Determine the [x, y] coordinate at the center of the cell enclosing the given text.  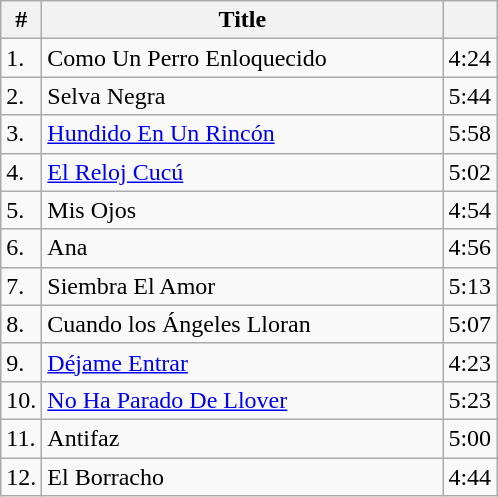
12. [22, 477]
11. [22, 438]
El Reloj Cucú [242, 172]
4:56 [470, 248]
Siembra El Amor [242, 286]
5. [22, 210]
# [22, 20]
5:00 [470, 438]
1. [22, 58]
Ana [242, 248]
4:54 [470, 210]
No Ha Parado De Llover [242, 400]
Hundido En Un Rincón [242, 134]
2. [22, 96]
El Borracho [242, 477]
4:23 [470, 362]
Selva Negra [242, 96]
Mis Ojos [242, 210]
5:44 [470, 96]
10. [22, 400]
5:58 [470, 134]
Déjame Entrar [242, 362]
5:23 [470, 400]
4:24 [470, 58]
Cuando los Ángeles Lloran [242, 324]
4:44 [470, 477]
6. [22, 248]
8. [22, 324]
Como Un Perro Enloquecido [242, 58]
3. [22, 134]
9. [22, 362]
5:13 [470, 286]
Title [242, 20]
7. [22, 286]
4. [22, 172]
5:02 [470, 172]
5:07 [470, 324]
Antifaz [242, 438]
